Search for the cell housing the specified text and yield its [x, y] center coordinate. 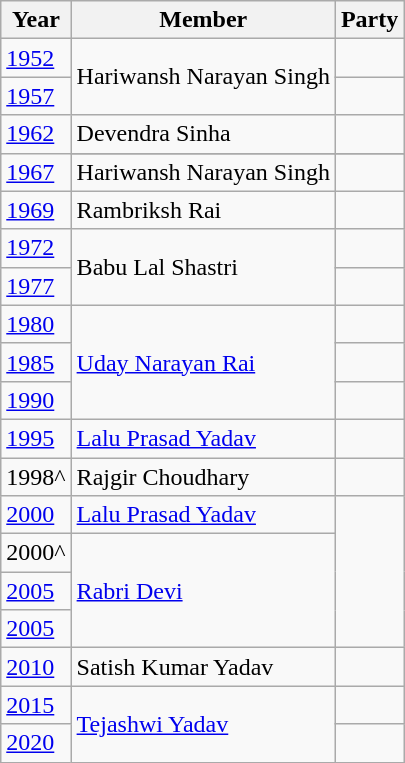
1972 [36, 248]
1977 [36, 286]
Babu Lal Shastri [203, 267]
2000^ [36, 553]
Tejashwi Yadav [203, 724]
1980 [36, 324]
1957 [36, 96]
Year [36, 20]
Satish Kumar Yadav [203, 667]
1985 [36, 362]
1962 [36, 134]
2010 [36, 667]
2020 [36, 743]
Party [369, 20]
1952 [36, 58]
1990 [36, 400]
Uday Narayan Rai [203, 362]
2015 [36, 705]
1995 [36, 438]
Member [203, 20]
Rambriksh Rai [203, 210]
1998^ [36, 477]
1967 [36, 172]
Rabri Devi [203, 591]
Rajgir Choudhary [203, 477]
Devendra Sinha [203, 134]
1969 [36, 210]
2000 [36, 515]
